Return the (X, Y) coordinate for the center point of the cell that contains the specified text.  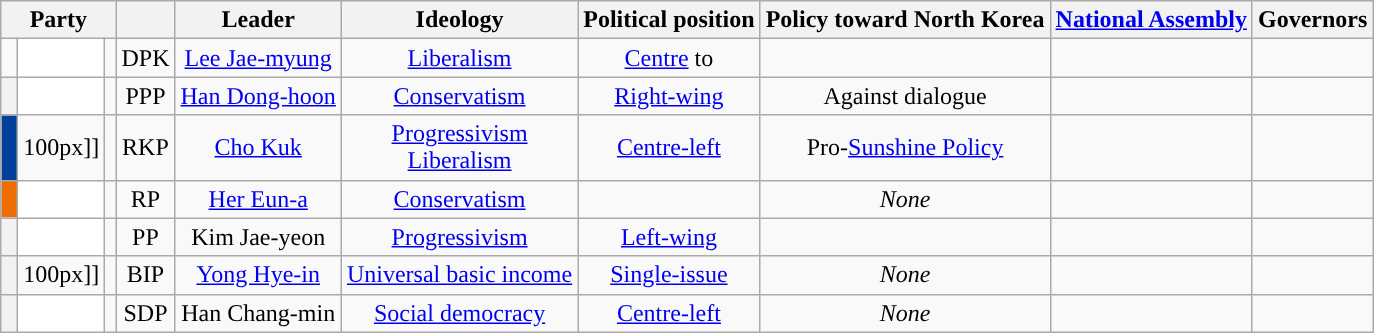
Single-issue (669, 275)
Governors (1312, 20)
Han Chang-min (258, 313)
Pro-Sunshine Policy (905, 148)
PP (146, 237)
Liberalism (459, 58)
Her Eun-a (258, 199)
Progressivism (459, 237)
Universal basic income (459, 275)
RP (146, 199)
Against dialogue (905, 96)
SDP (146, 313)
Left-wing (669, 237)
Lee Jae-myung (258, 58)
PPP (146, 96)
National Assembly (1151, 20)
Yong Hye-in (258, 275)
Leader (258, 20)
Ideology (459, 20)
Kim Jae-yeon (258, 237)
Political position (669, 20)
Cho Kuk (258, 148)
DPK (146, 58)
Han Dong-hoon (258, 96)
Policy toward North Korea (905, 20)
Social democracy (459, 313)
Right-wing (669, 96)
RKP (146, 148)
BIP (146, 275)
ProgressivismLiberalism (459, 148)
Centre to (669, 58)
Party (58, 20)
